Find where the given text appears and provide that cell's center as (x, y) coordinate. 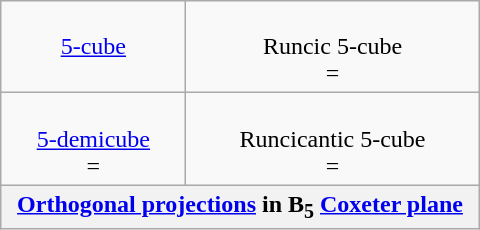
Runcicantic 5-cube = (332, 139)
5-demicube = (94, 139)
Runcic 5-cube = (332, 47)
5-cube (94, 47)
Orthogonal projections in B5 Coxeter plane (240, 207)
